Identify which cell holds the provided text, then report its (x, y) central coordinate. 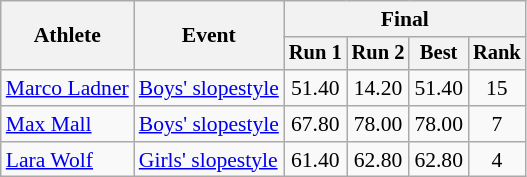
Run 2 (378, 54)
67.80 (316, 124)
Run 1 (316, 54)
Marco Ladner (68, 88)
14.20 (378, 88)
Event (209, 36)
Rank (497, 54)
15 (497, 88)
7 (497, 124)
Athlete (68, 36)
Best (438, 54)
Max Mall (68, 124)
Final (405, 19)
